Return [X, Y] of the center of cell containing provided text 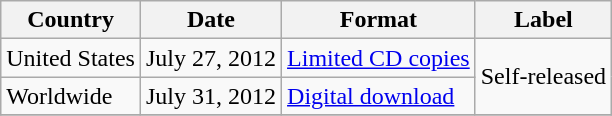
Date [210, 20]
July 27, 2012 [210, 58]
Label [543, 20]
Digital download [379, 96]
Country [71, 20]
July 31, 2012 [210, 96]
Limited CD copies [379, 58]
Worldwide [71, 96]
Format [379, 20]
United States [71, 58]
Self-released [543, 77]
